For the text-containing cell, return its midpoint in [x, y] coordinate format. 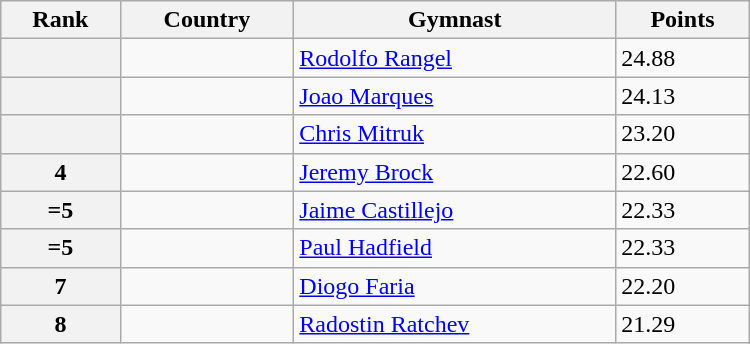
24.88 [683, 58]
Gymnast [455, 20]
Jeremy Brock [455, 172]
Paul Hadfield [455, 248]
Country [207, 20]
8 [60, 324]
Rodolfo Rangel [455, 58]
Radostin Ratchev [455, 324]
22.60 [683, 172]
24.13 [683, 96]
23.20 [683, 134]
Jaime Castillejo [455, 210]
Chris Mitruk [455, 134]
7 [60, 286]
Diogo Faria [455, 286]
Points [683, 20]
Rank [60, 20]
22.20 [683, 286]
21.29 [683, 324]
Joao Marques [455, 96]
4 [60, 172]
